Output the (X, Y) coordinate of the center of the cell containing the given text.  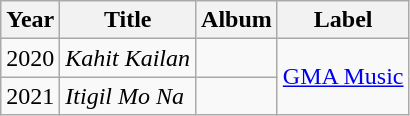
Title (128, 20)
GMA Music (343, 77)
2020 (30, 58)
Kahit Kailan (128, 58)
2021 (30, 96)
Itigil Mo Na (128, 96)
Label (343, 20)
Year (30, 20)
Album (237, 20)
